Return the (x, y) coordinate for the center point of the cell that contains the specified text.  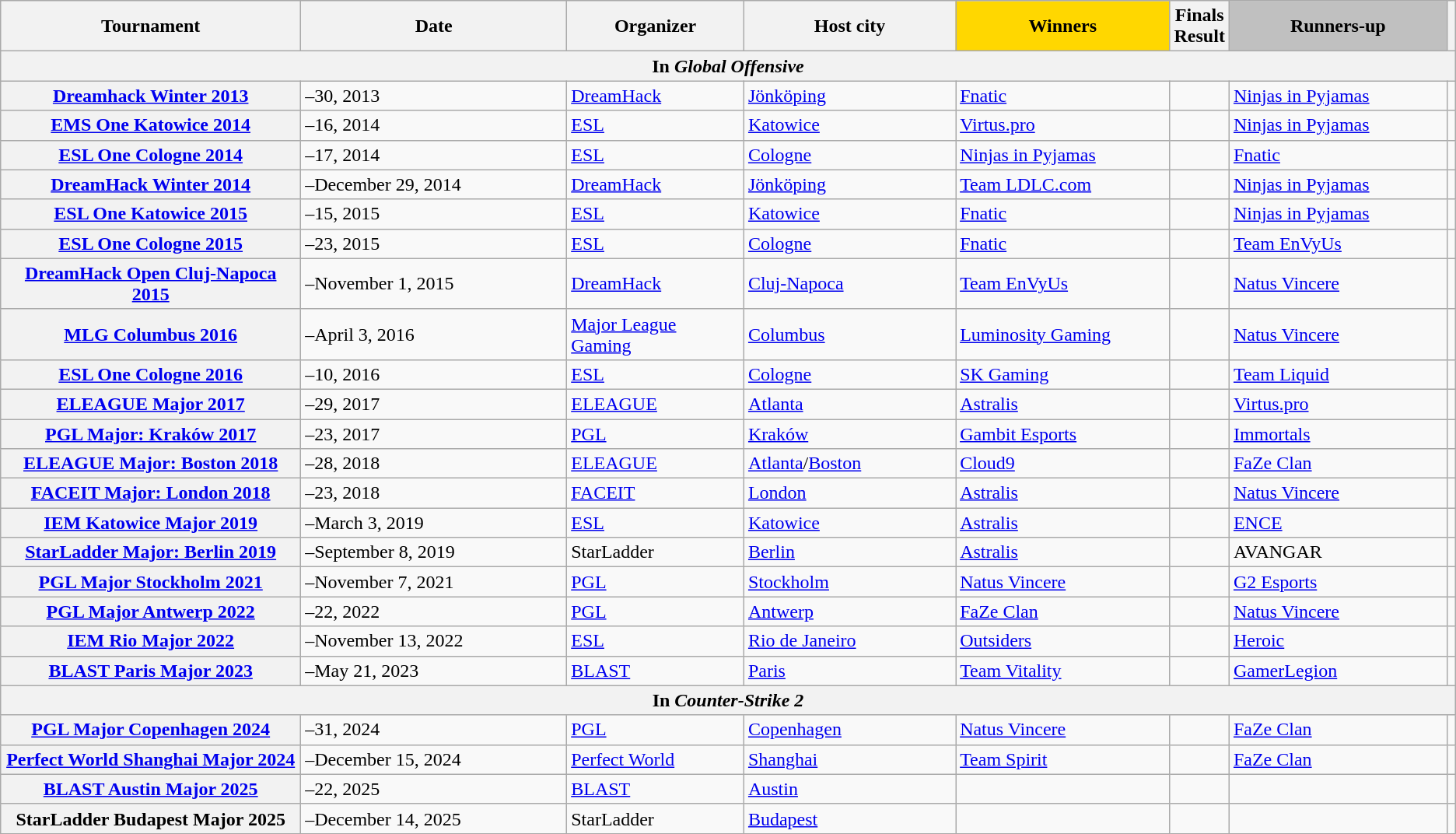
G2 Esports (1338, 582)
BLAST Paris Major 2023 (151, 671)
FACEIT Major: London 2018 (151, 493)
Rio de Janeiro (849, 641)
–16, 2014 (434, 125)
EMS One Katowice 2014 (151, 125)
Immortals (1338, 433)
Perfect World (656, 759)
Gambit Esports (1062, 433)
–March 3, 2019 (434, 523)
Finals Result (1199, 26)
Paris (849, 671)
Cluj-Napoca (849, 283)
Dreamhack Winter 2013 (151, 96)
ENCE (1338, 523)
Team Spirit (1062, 759)
Atlanta (849, 404)
Team Vitality (1062, 671)
GamerLegion (1338, 671)
PGL Major Antwerp 2022 (151, 611)
ELEAGUE Major 2017 (151, 404)
–31, 2024 (434, 730)
–10, 2016 (434, 374)
Berlin (849, 552)
–December 15, 2024 (434, 759)
PGL Major Stockholm 2021 (151, 582)
London (849, 493)
–17, 2014 (434, 155)
ESL One Cologne 2015 (151, 244)
In Counter-Strike 2 (728, 700)
ELEAGUE Major: Boston 2018 (151, 464)
–December 29, 2014 (434, 184)
Cloud9 (1062, 464)
ESL One Cologne 2014 (151, 155)
MLG Columbus 2016 (151, 335)
–23, 2017 (434, 433)
–November 1, 2015 (434, 283)
Copenhagen (849, 730)
–22, 2025 (434, 789)
–23, 2018 (434, 493)
Major League Gaming (656, 335)
Tournament (151, 26)
StarLadder Major: Berlin 2019 (151, 552)
In Global Offensive (728, 66)
IEM Katowice Major 2019 (151, 523)
Budapest (849, 818)
Atlanta/Boston (849, 464)
–September 8, 2019 (434, 552)
StarLadder Budapest Major 2025 (151, 818)
–29, 2017 (434, 404)
ESL One Katowice 2015 (151, 214)
Host city (849, 26)
Antwerp (849, 611)
AVANGAR (1338, 552)
–May 21, 2023 (434, 671)
Winners (1062, 26)
Team Liquid (1338, 374)
IEM Rio Major 2022 (151, 641)
Stockholm (849, 582)
–December 14, 2025 (434, 818)
FACEIT (656, 493)
Austin (849, 789)
–28, 2018 (434, 464)
Team LDLC.com (1062, 184)
ESL One Cologne 2016 (151, 374)
DreamHack Open Cluj-Napoca 2015 (151, 283)
Heroic (1338, 641)
–15, 2015 (434, 214)
–23, 2015 (434, 244)
–22, 2022 (434, 611)
Date (434, 26)
–April 3, 2016 (434, 335)
Luminosity Gaming (1062, 335)
Kraków (849, 433)
BLAST Austin Major 2025 (151, 789)
Columbus (849, 335)
Perfect World Shanghai Major 2024 (151, 759)
Shanghai (849, 759)
DreamHack Winter 2014 (151, 184)
Outsiders (1062, 641)
–November 7, 2021 (434, 582)
Organizer (656, 26)
SK Gaming (1062, 374)
PGL Major Copenhagen 2024 (151, 730)
–30, 2013 (434, 96)
PGL Major: Kraków 2017 (151, 433)
Runners-up (1338, 26)
–November 13, 2022 (434, 641)
